Pinpoint the cell where the given text exists, returning its [x, y] midpoint coordinate. 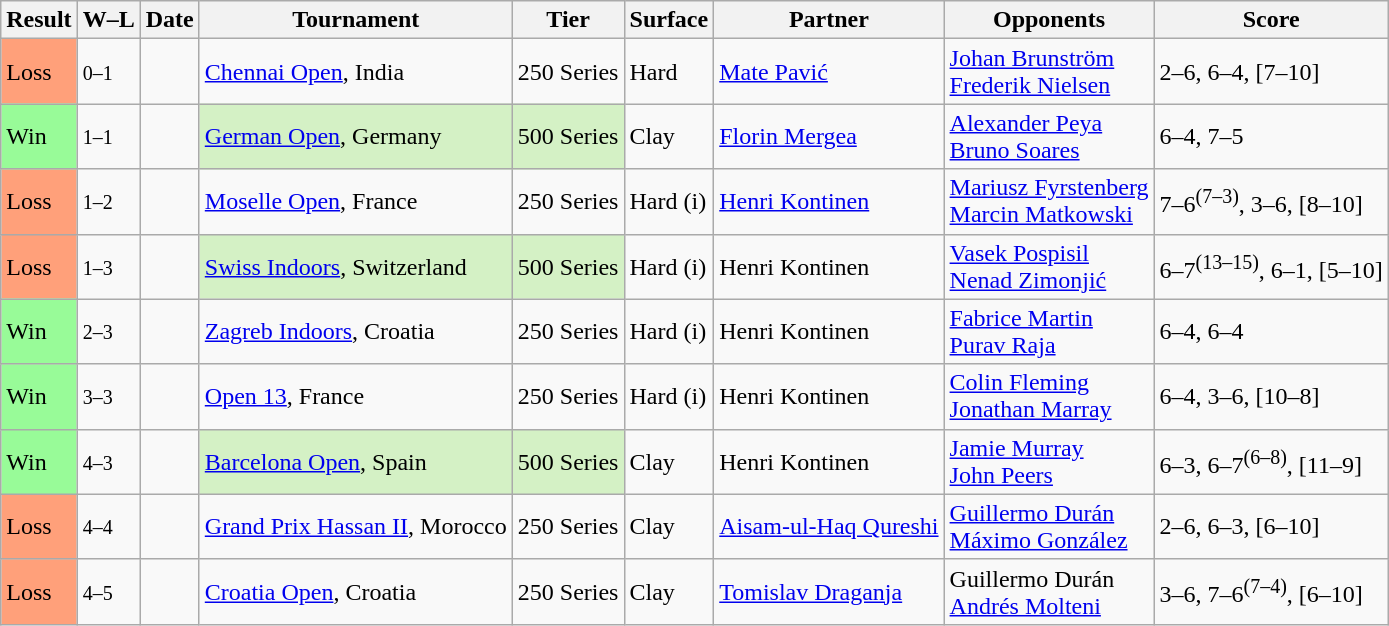
3–6, 7–6(7–4), [6–10] [1271, 592]
Jamie Murray John Peers [1049, 462]
Mate Pavić [829, 72]
Result [39, 20]
6–4, 3–6, [10–8] [1271, 396]
Score [1271, 20]
Florin Mergea [829, 136]
Barcelona Open, Spain [356, 462]
Zagreb Indoors, Croatia [356, 332]
1–3 [108, 266]
W–L [108, 20]
Date [170, 20]
Colin Fleming Jonathan Marray [1049, 396]
Tomislav Draganja [829, 592]
Tier [568, 20]
3–3 [108, 396]
Surface [669, 20]
Alexander Peya Bruno Soares [1049, 136]
4–3 [108, 462]
Partner [829, 20]
6–7(13–15), 6–1, [5–10] [1271, 266]
Guillermo Durán Máximo González [1049, 526]
Aisam-ul-Haq Qureshi [829, 526]
4–5 [108, 592]
German Open, Germany [356, 136]
Grand Prix Hassan II, Morocco [356, 526]
Tournament [356, 20]
Moselle Open, France [356, 202]
Guillermo Durán Andrés Molteni [1049, 592]
1–2 [108, 202]
Swiss Indoors, Switzerland [356, 266]
2–6, 6–4, [7–10] [1271, 72]
4–4 [108, 526]
7–6(7–3), 3–6, [8–10] [1271, 202]
6–3, 6–7(6–8), [11–9] [1271, 462]
Hard [669, 72]
6–4, 7–5 [1271, 136]
6–4, 6–4 [1271, 332]
Croatia Open, Croatia [356, 592]
Mariusz Fyrstenberg Marcin Matkowski [1049, 202]
Johan Brunström Frederik Nielsen [1049, 72]
Fabrice Martin Purav Raja [1049, 332]
Vasek Pospisil Nenad Zimonjić [1049, 266]
2–3 [108, 332]
0–1 [108, 72]
Chennai Open, India [356, 72]
1–1 [108, 136]
2–6, 6–3, [6–10] [1271, 526]
Open 13, France [356, 396]
Opponents [1049, 20]
